For the text-containing cell, return its midpoint in (X, Y) coordinate format. 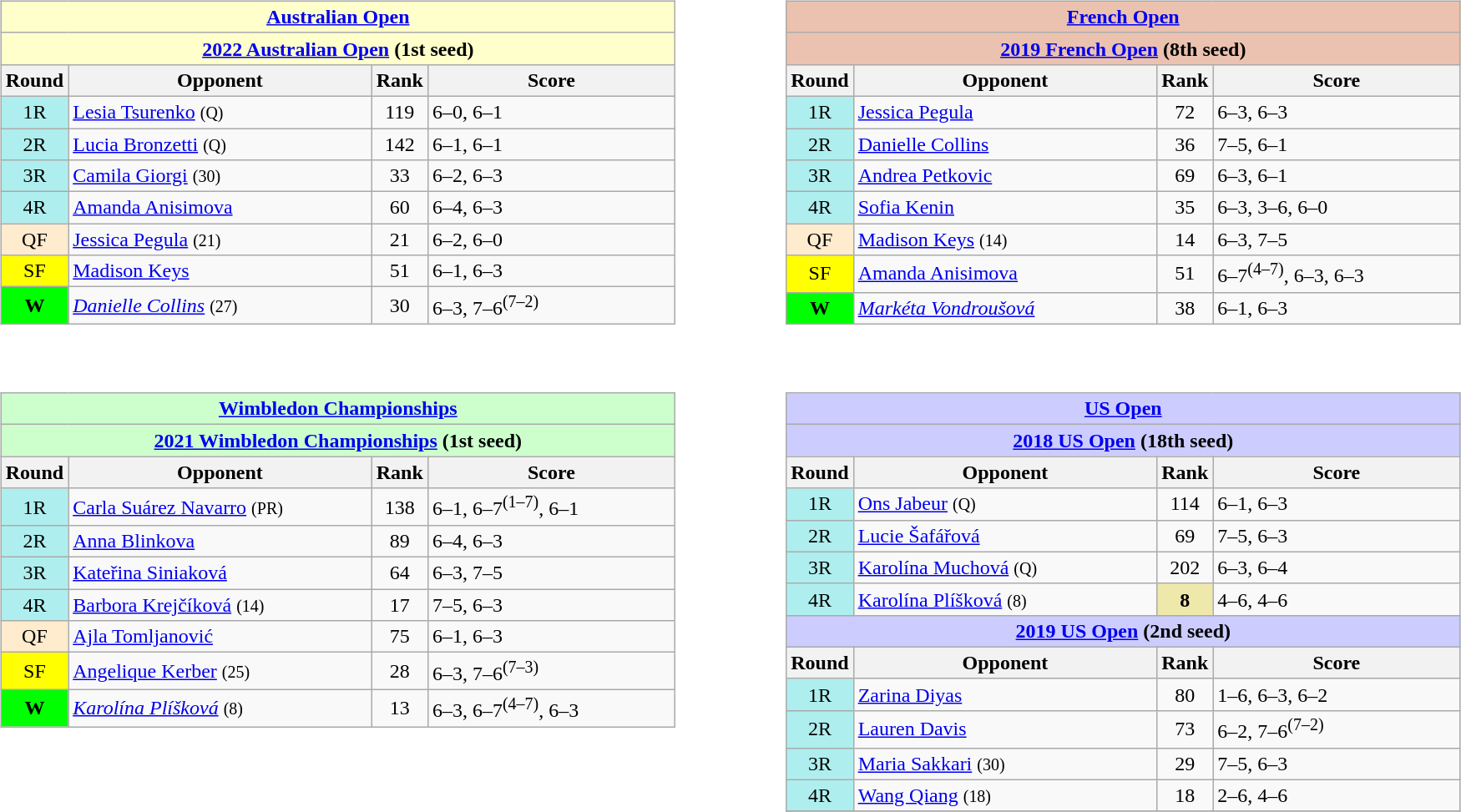
Angelique Kerber (25) (220, 671)
142 (399, 144)
Jessica Pegula (21) (220, 240)
Anna Blinkova (220, 542)
Lucie Šafářová (1005, 536)
6–3, 7–6(7–2) (551, 305)
Zarina Diyas (1005, 694)
Sofia Kenin (1005, 208)
Madison Keys (14) (1005, 240)
6–3, 7–6(7–3) (551, 671)
Danielle Collins (27) (220, 305)
6–3, 6–7(4–7), 6–3 (551, 708)
60 (399, 208)
2019 US Open (2nd seed) (1124, 631)
6–1, 6–1 (551, 144)
202 (1185, 567)
Lauren Davis (1005, 729)
6–2, 6–0 (551, 240)
89 (399, 542)
2022 Australian Open (1st seed) (337, 48)
6–7(4–7), 6–3, 6–3 (1337, 274)
6–3, 6–3 (1337, 112)
2021 Wimbledon Championships (1st seed) (337, 441)
64 (399, 573)
138 (399, 507)
18 (1185, 795)
Carla Suárez Navarro (PR) (220, 507)
17 (399, 605)
2–6, 4–6 (1337, 795)
13 (399, 708)
1–6, 6–3, 6–2 (1337, 694)
Ajla Tomljanović (220, 637)
75 (399, 637)
8 (1185, 599)
Madison Keys (220, 271)
114 (1185, 504)
29 (1185, 764)
Danielle Collins (1005, 144)
6–3, 6–4 (1337, 567)
119 (399, 112)
73 (1185, 729)
14 (1185, 240)
US Open (1124, 409)
30 (399, 305)
6–0, 6–1 (551, 112)
Lucia Bronzetti (Q) (220, 144)
2019 French Open (8th seed) (1124, 48)
36 (1185, 144)
2018 US Open (18th seed) (1124, 441)
French Open (1124, 17)
Lesia Tsurenko (Q) (220, 112)
38 (1185, 308)
33 (399, 176)
Wimbledon Championships (337, 409)
Camila Giorgi (30) (220, 176)
7–5, 6–1 (1337, 144)
Ons Jabeur (Q) (1005, 504)
6–2, 6–3 (551, 176)
35 (1185, 208)
Barbora Krejčíková (14) (220, 605)
6–3, 3–6, 6–0 (1337, 208)
Australian Open (337, 17)
28 (399, 671)
80 (1185, 694)
6–1, 6–7(1–7), 6–1 (551, 507)
4–6, 4–6 (1337, 599)
Kateřina Siniaková (220, 573)
72 (1185, 112)
Andrea Petkovic (1005, 176)
6–3, 6–1 (1337, 176)
Karolína Muchová (Q) (1005, 567)
21 (399, 240)
Wang Qiang (18) (1005, 795)
6–2, 7–6(7–2) (1337, 729)
Jessica Pegula (1005, 112)
Maria Sakkari (30) (1005, 764)
Markéta Vondroušová (1005, 308)
